Return [x, y] of the center of cell containing provided text 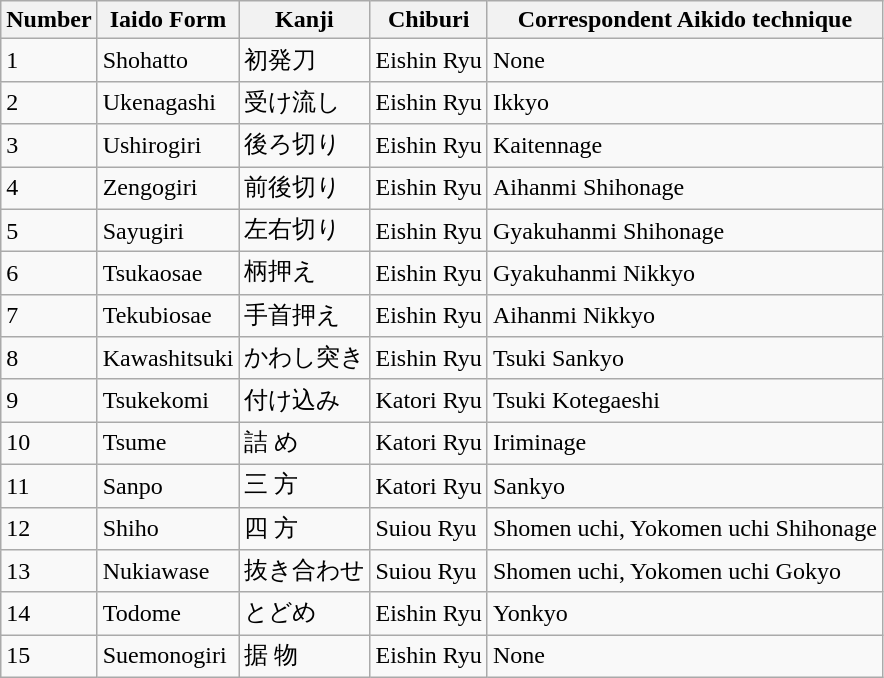
Kaitennage [684, 146]
Shiho [168, 528]
Suemonogiri [168, 656]
かわし突き [304, 358]
Aihanmi Shihonage [684, 188]
前後切り [304, 188]
付け込み [304, 400]
Tsume [168, 444]
4 [49, 188]
Ukenagashi [168, 102]
Tsuki Sankyo [684, 358]
Shomen uchi, Yokomen uchi Gokyo [684, 572]
受け流し [304, 102]
手首押え [304, 316]
Ikkyo [684, 102]
14 [49, 614]
後ろ切り [304, 146]
左右切り [304, 230]
Nukiawase [168, 572]
Aihanmi Nikkyo [684, 316]
Ushirogiri [168, 146]
柄押え [304, 274]
15 [49, 656]
Sanpo [168, 486]
Tsukekomi [168, 400]
Gyakuhanmi Nikkyo [684, 274]
Zengogiri [168, 188]
Correspondent Aikido technique [684, 20]
6 [49, 274]
3 [49, 146]
Sayugiri [168, 230]
11 [49, 486]
Gyakuhanmi Shihonage [684, 230]
1 [49, 60]
据 物 [304, 656]
13 [49, 572]
Iaido Form [168, 20]
Tekubiosae [168, 316]
詰 め [304, 444]
とどめ [304, 614]
三 方 [304, 486]
Kanji [304, 20]
Todome [168, 614]
Number [49, 20]
7 [49, 316]
Tsuki Kotegaeshi [684, 400]
Kawashitsuki [168, 358]
5 [49, 230]
Shomen uchi, Yokomen uchi Shihonage [684, 528]
Tsukaosae [168, 274]
12 [49, 528]
初発刀 [304, 60]
9 [49, 400]
Sankyo [684, 486]
8 [49, 358]
2 [49, 102]
Iriminage [684, 444]
Yonkyo [684, 614]
Shohatto [168, 60]
Chiburi [428, 20]
10 [49, 444]
四 方 [304, 528]
抜き合わせ [304, 572]
